Provide the [x, y] coordinate of the cell's center where the given text is located.  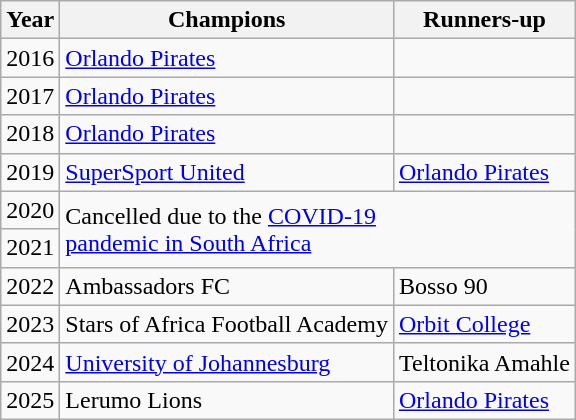
Champions [227, 20]
Year [30, 20]
2025 [30, 400]
University of Johannesburg [227, 362]
Bosso 90 [484, 286]
Ambassadors FC [227, 286]
2018 [30, 134]
2022 [30, 286]
2016 [30, 58]
2024 [30, 362]
Runners-up [484, 20]
Teltonika Amahle [484, 362]
2017 [30, 96]
2023 [30, 324]
2019 [30, 172]
2021 [30, 248]
Lerumo Lions [227, 400]
Cancelled due to the COVID-19pandemic in South Africa [318, 229]
Stars of Africa Football Academy [227, 324]
SuperSport United [227, 172]
2020 [30, 210]
Orbit College [484, 324]
